For the text-containing cell, return its midpoint in (x, y) coordinate format. 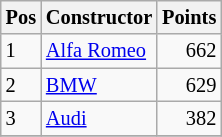
382 (189, 118)
1 (21, 51)
Points (189, 17)
3 (21, 118)
BMW (99, 85)
662 (189, 51)
Alfa Romeo (99, 51)
629 (189, 85)
Audi (99, 118)
Constructor (99, 17)
Pos (21, 17)
2 (21, 85)
